Capture the cell that displays the provided text and extract its (x, y) central coordinate. 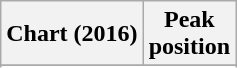
Peak position (189, 34)
Chart (2016) (72, 34)
